Find where the given text appears and provide that cell's center as (X, Y) coordinate. 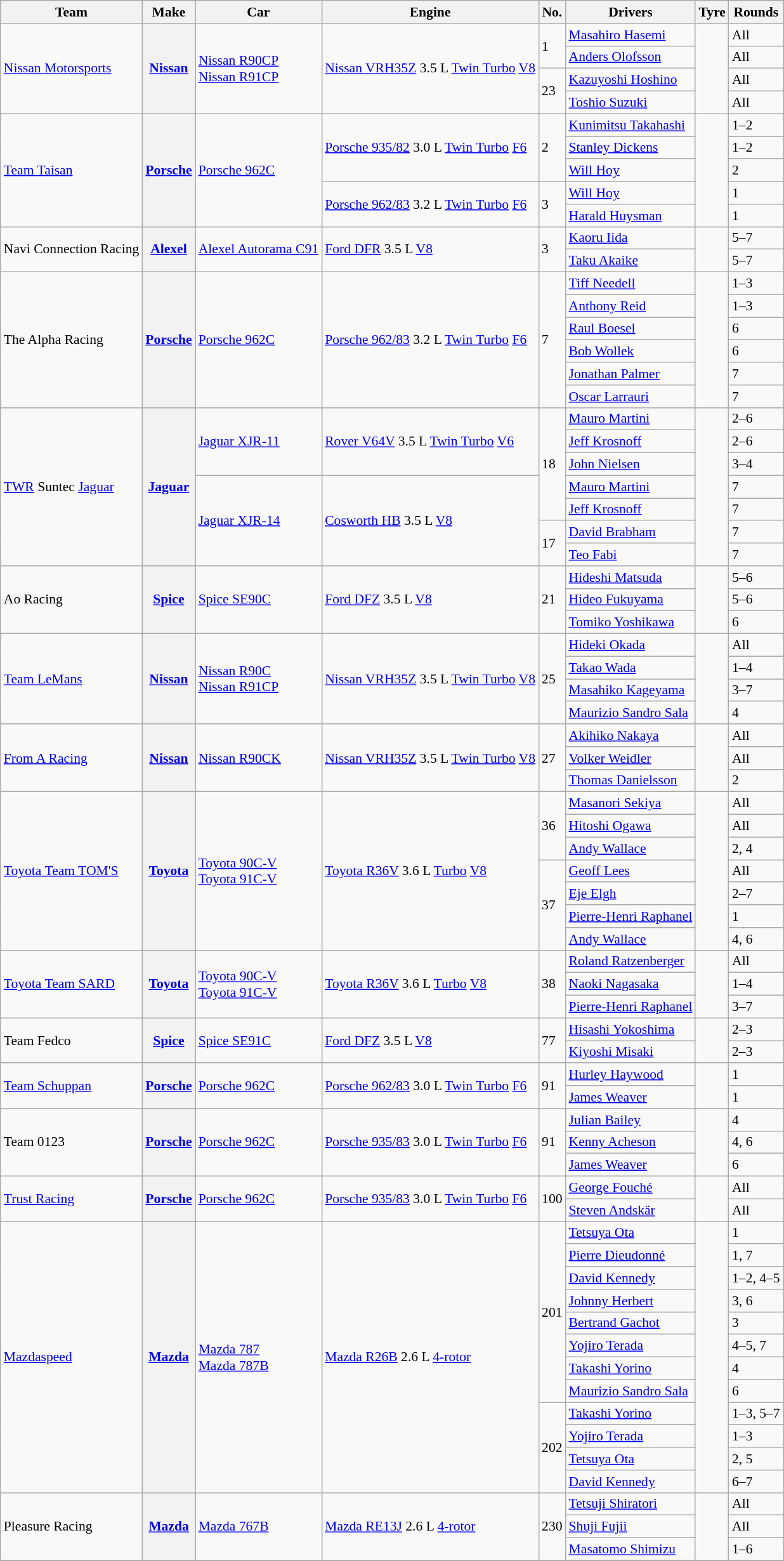
Kazuyoshi Hoshino (630, 80)
Toyota Team SARD (72, 984)
Team 0123 (72, 1142)
Hurley Haywood (630, 1075)
Bertrand Gachot (630, 1323)
17 (552, 543)
From A Racing (72, 758)
201 (552, 1312)
Oscar Larrauri (630, 397)
Jaguar XJR-11 (259, 442)
George Fouché (630, 1188)
Nissan Motorsports (72, 69)
Ford DFR 3.5 L V8 (430, 249)
Jonathan Palmer (630, 374)
Porsche 962/83 3.0 L Twin Turbo F6 (430, 1086)
Volker Weidler (630, 758)
36 (552, 826)
Team Fedco (72, 1041)
Anthony Reid (630, 306)
Jaguar XJR-14 (259, 520)
Rounds (756, 12)
Nissan R90CPNissan R91CP (259, 69)
TWR Suntec Jaguar (72, 486)
21 (552, 600)
Geoff Lees (630, 871)
Julian Bailey (630, 1120)
Tomiko Yoshikawa (630, 622)
Team (72, 12)
Kunimitsu Takahashi (630, 125)
Rover V64V 3.5 L Twin Turbo V6 (430, 442)
Tyre (712, 12)
Thomas Danielsson (630, 780)
1–3, 5–7 (756, 1414)
Stanley Dickens (630, 148)
100 (552, 1199)
Cosworth HB 3.5 L V8 (430, 520)
Team Schuppan (72, 1086)
Taku Akaike (630, 261)
Trust Racing (72, 1199)
4–5, 7 (756, 1346)
The Alpha Racing (72, 340)
Raul Boesel (630, 329)
2, 5 (756, 1459)
Mazda RE13J 2.6 L 4-rotor (430, 1527)
Car (259, 12)
David Brabham (630, 532)
Akihiko Nakaya (630, 735)
Nissan R90CK (259, 758)
Pleasure Racing (72, 1527)
Kenny Acheson (630, 1142)
3–4 (756, 464)
Toshio Suzuki (630, 103)
Kiyoshi Misaki (630, 1052)
John Nielsen (630, 464)
Engine (430, 12)
Kaoru Iida (630, 238)
27 (552, 758)
Takao Wada (630, 668)
Jaguar (169, 486)
Steven Andskär (630, 1210)
Make (169, 12)
38 (552, 984)
Johnny Herbert (630, 1301)
Spice SE90C (259, 600)
Spice SE91C (259, 1041)
18 (552, 464)
Pierre Dieudonné (630, 1256)
Tiff Needell (630, 284)
Mazda 767B (259, 1527)
Navi Connection Racing (72, 249)
Hideki Okada (630, 645)
Roland Ratzenberger (630, 961)
Mazdaspeed (72, 1357)
Anders Olofsson (630, 57)
Masahiko Kageyama (630, 690)
2, 4 (756, 848)
1, 7 (756, 1256)
25 (552, 679)
6–7 (756, 1482)
Masahiro Hasemi (630, 35)
1–2, 4–5 (756, 1278)
Masanori Sekiya (630, 803)
Tetsuji Shiratori (630, 1504)
Hideshi Matsuda (630, 577)
Nissan R90CNissan R91CP (259, 679)
230 (552, 1527)
Team Taisan (72, 170)
202 (552, 1447)
Porsche 935/82 3.0 L Twin Turbo F6 (430, 147)
37 (552, 905)
Shuji Fujii (630, 1527)
Alexel (169, 249)
2–7 (756, 894)
77 (552, 1041)
Hideo Fukuyama (630, 600)
23 (552, 91)
1–6 (756, 1550)
Drivers (630, 12)
Alexel Autorama C91 (259, 249)
No. (552, 12)
Eje Elgh (630, 894)
Masatomo Shimizu (630, 1550)
Hitoshi Ogawa (630, 826)
Ao Racing (72, 600)
Team LeMans (72, 679)
3, 6 (756, 1301)
Bob Wollek (630, 352)
Mazda 787Mazda 787B (259, 1357)
Toyota Team TOM'S (72, 871)
Mazda R26B 2.6 L 4-rotor (430, 1357)
Teo Fabi (630, 555)
Naoki Nagasaka (630, 984)
Harald Huysman (630, 216)
Hisashi Yokoshima (630, 1029)
